Return [x, y] of the center of cell containing provided text 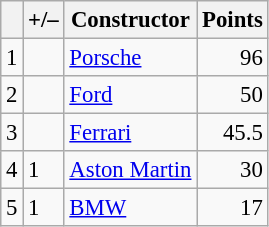
30 [232, 170]
Points [232, 20]
Ferrari [130, 133]
17 [232, 208]
4 [12, 170]
5 [12, 208]
2 [12, 95]
Constructor [130, 20]
96 [232, 58]
Aston Martin [130, 170]
Porsche [130, 58]
3 [12, 133]
BMW [130, 208]
Ford [130, 95]
50 [232, 95]
+/– [44, 20]
45.5 [232, 133]
